Extract the (X, Y) coordinate from the center of the cell holding the provided text.  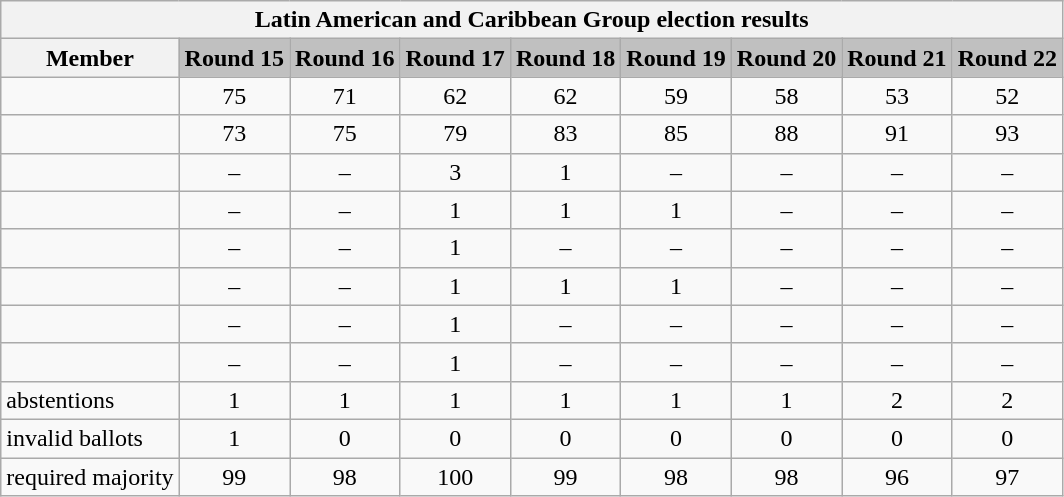
Round 22 (1007, 58)
96 (897, 477)
71 (345, 96)
Round 20 (786, 58)
79 (455, 134)
Member (90, 58)
59 (676, 96)
invalid ballots (90, 438)
abstentions (90, 400)
Round 15 (234, 58)
53 (897, 96)
73 (234, 134)
Round 18 (565, 58)
52 (1007, 96)
85 (676, 134)
58 (786, 96)
Round 21 (897, 58)
3 (455, 172)
required majority (90, 477)
100 (455, 477)
Round 19 (676, 58)
83 (565, 134)
93 (1007, 134)
Latin American and Caribbean Group election results (532, 20)
88 (786, 134)
Round 16 (345, 58)
97 (1007, 477)
Round 17 (455, 58)
91 (897, 134)
